Locate the cell with the specified text and output its (X, Y) center coordinate. 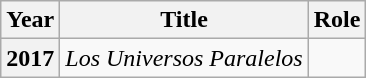
Year (30, 20)
2017 (30, 58)
Title (184, 20)
Los Universos Paralelos (184, 58)
Role (337, 20)
